Pinpoint the cell where the given text exists, returning its [x, y] midpoint coordinate. 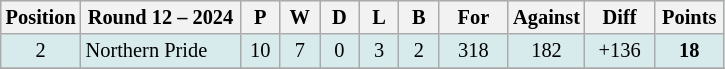
W [300, 17]
D [340, 17]
Against [546, 17]
318 [474, 51]
Points [689, 17]
Diff [620, 17]
182 [546, 51]
L [379, 17]
10 [260, 51]
P [260, 17]
Round 12 – 2024 [161, 17]
Position [41, 17]
B [419, 17]
0 [340, 51]
3 [379, 51]
7 [300, 51]
18 [689, 51]
Northern Pride [161, 51]
For [474, 17]
+136 [620, 51]
